Capture the cell that displays the provided text and extract its [x, y] central coordinate. 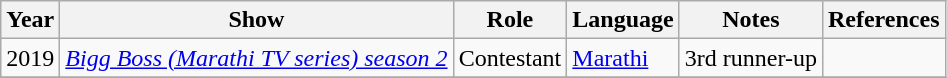
References [884, 20]
Contestant [510, 58]
Role [510, 20]
Language [623, 20]
3rd runner-up [750, 58]
Year [30, 20]
Bigg Boss (Marathi TV series) season 2 [256, 58]
Marathi [623, 58]
2019 [30, 58]
Notes [750, 20]
Show [256, 20]
